For the text-containing cell, return its midpoint in [x, y] coordinate format. 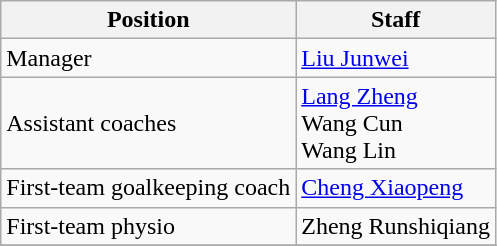
Cheng Xiaopeng [396, 188]
Manager [148, 58]
Liu Junwei [396, 58]
First-team goalkeeping coach [148, 188]
Lang Zheng Wang Cun Wang Lin [396, 123]
First-team physio [148, 226]
Position [148, 20]
Staff [396, 20]
Assistant coaches [148, 123]
Zheng Runshiqiang [396, 226]
